Search for the cell housing the specified text and yield its [X, Y] center coordinate. 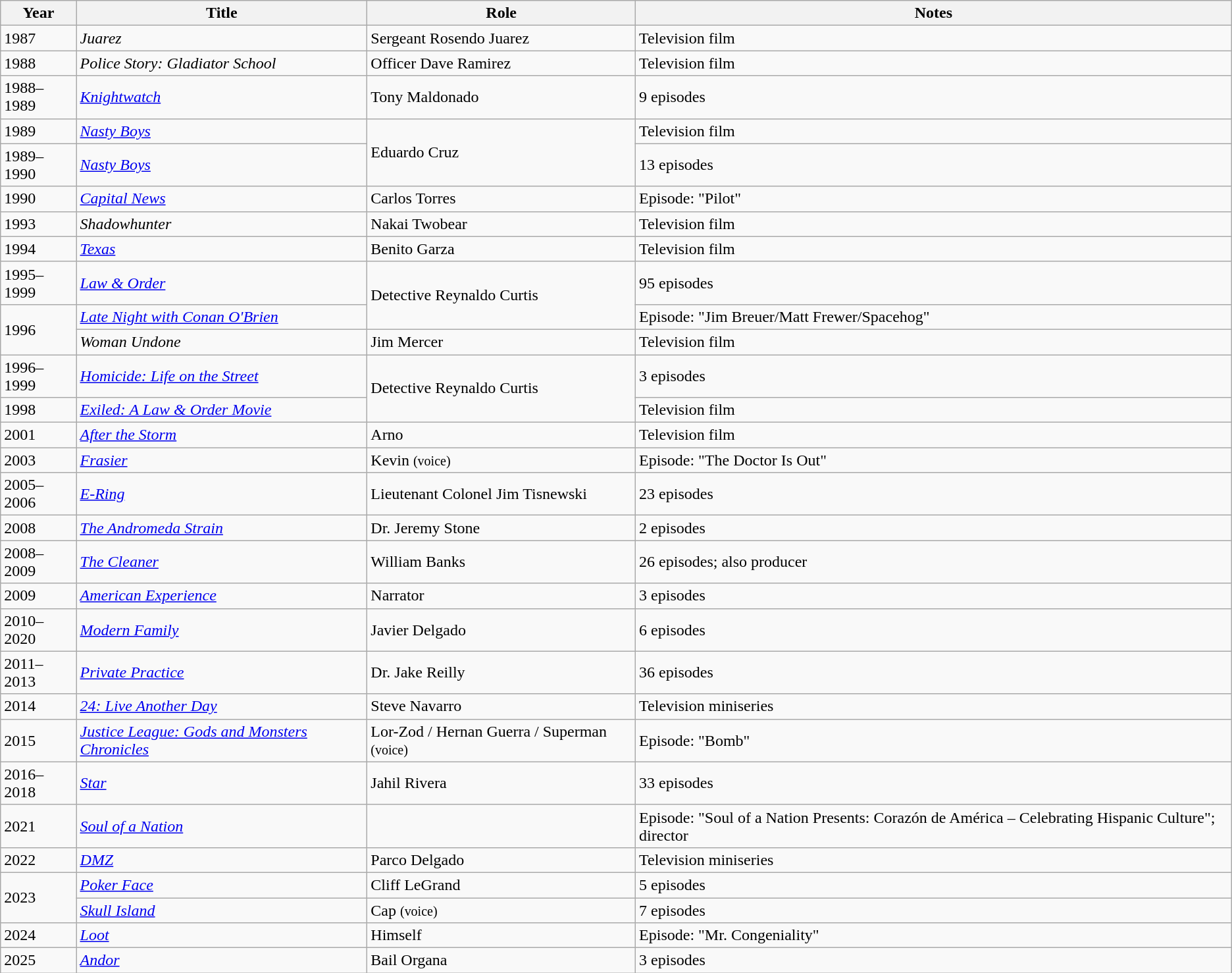
E-Ring [222, 494]
American Experience [222, 596]
DMZ [222, 860]
2024 [38, 935]
2001 [38, 435]
Kevin (voice) [501, 460]
1990 [38, 199]
Officer Dave Ramirez [501, 63]
Parco Delgado [501, 860]
Arno [501, 435]
2016–2018 [38, 783]
Police Story: Gladiator School [222, 63]
1987 [38, 38]
Juarez [222, 38]
Lieutenant Colonel Jim Tisnewski [501, 494]
Knightwatch [222, 97]
36 episodes [934, 673]
1988–1989 [38, 97]
Nakai Twobear [501, 224]
Episode: "Soul of a Nation Presents: Corazón de América – Celebrating Hispanic Culture"; director [934, 826]
24: Live Another Day [222, 706]
1993 [38, 224]
Homicide: Life on the Street [222, 375]
2010–2020 [38, 629]
Benito Garza [501, 249]
2008 [38, 528]
2023 [38, 897]
Private Practice [222, 673]
Episode: "Pilot" [934, 199]
Jim Mercer [501, 342]
Poker Face [222, 885]
Late Night with Conan O'Brien [222, 317]
1989–1990 [38, 165]
After the Storm [222, 435]
Episode: "Mr. Congeniality" [934, 935]
33 episodes [934, 783]
William Banks [501, 562]
1995–1999 [38, 283]
Title [222, 13]
Frasier [222, 460]
Star [222, 783]
The Andromeda Strain [222, 528]
23 episodes [934, 494]
7 episodes [934, 910]
Sergeant Rosendo Juarez [501, 38]
1994 [38, 249]
Skull Island [222, 910]
Episode: "The Doctor Is Out" [934, 460]
6 episodes [934, 629]
2022 [38, 860]
Exiled: A Law & Order Movie [222, 410]
Andor [222, 960]
Shadowhunter [222, 224]
1998 [38, 410]
Dr. Jeremy Stone [501, 528]
95 episodes [934, 283]
9 episodes [934, 97]
Carlos Torres [501, 199]
Himself [501, 935]
Narrator [501, 596]
Law & Order [222, 283]
Javier Delgado [501, 629]
Eduardo Cruz [501, 153]
Role [501, 13]
2011–2013 [38, 673]
The Cleaner [222, 562]
Cap (voice) [501, 910]
Capital News [222, 199]
2003 [38, 460]
Texas [222, 249]
1996 [38, 329]
2025 [38, 960]
2005–2006 [38, 494]
Modern Family [222, 629]
Year [38, 13]
1989 [38, 131]
Lor-Zod / Hernan Guerra / Superman (voice) [501, 740]
Soul of a Nation [222, 826]
2008–2009 [38, 562]
Justice League: Gods and Monsters Chronicles [222, 740]
Episode: "Bomb" [934, 740]
Notes [934, 13]
26 episodes; also producer [934, 562]
1996–1999 [38, 375]
13 episodes [934, 165]
2021 [38, 826]
Loot [222, 935]
Tony Maldonado [501, 97]
5 episodes [934, 885]
2 episodes [934, 528]
2014 [38, 706]
Jahil Rivera [501, 783]
Dr. Jake Reilly [501, 673]
Cliff LeGrand [501, 885]
Steve Navarro [501, 706]
Woman Undone [222, 342]
Episode: "Jim Breuer/Matt Frewer/Spacehog" [934, 317]
2009 [38, 596]
Bail Organa [501, 960]
1988 [38, 63]
2015 [38, 740]
